Scan for the cell matching the given text and deliver its [x, y] coordinate at center. 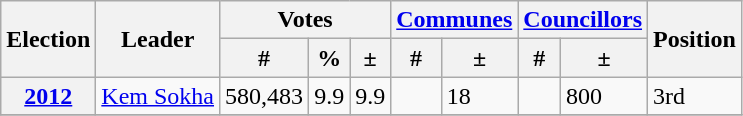
Councillors [583, 20]
800 [604, 96]
18 [480, 96]
Election [48, 39]
Position [695, 39]
% [330, 58]
Communes [454, 20]
3rd [695, 96]
Leader [158, 39]
Kem Sokha [158, 96]
580,483 [264, 96]
2012 [48, 96]
Votes [306, 20]
